Pinpoint the cell where the given text exists, returning its (x, y) midpoint coordinate. 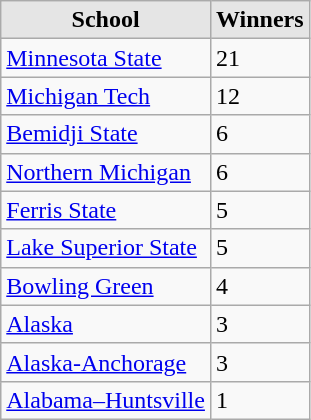
Minnesota State (106, 58)
Lake Superior State (106, 248)
Northern Michigan (106, 172)
Michigan Tech (106, 96)
21 (260, 58)
4 (260, 286)
Bowling Green (106, 286)
Alabama–Huntsville (106, 400)
Bemidji State (106, 134)
1 (260, 400)
Winners (260, 20)
Alaska-Anchorage (106, 362)
Alaska (106, 324)
12 (260, 96)
School (106, 20)
Ferris State (106, 210)
